Output the (X, Y) coordinate of the center of the cell containing the given text.  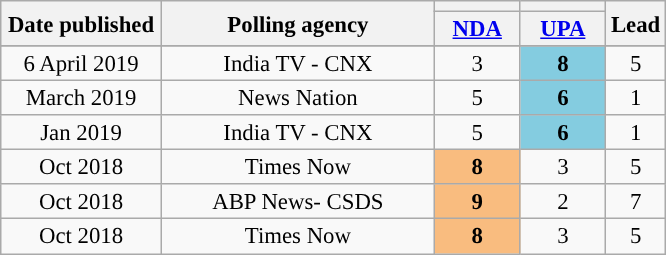
UPA (563, 30)
NDA (477, 30)
Date published (82, 24)
Polling agency (298, 24)
ABP News- CSDS (298, 202)
9 (477, 202)
News Nation (298, 98)
2 (563, 202)
6 April 2019 (82, 64)
March 2019 (82, 98)
Lead (636, 24)
Jan 2019 (82, 132)
7 (636, 202)
